For the text-containing cell, return its midpoint in [X, Y] coordinate format. 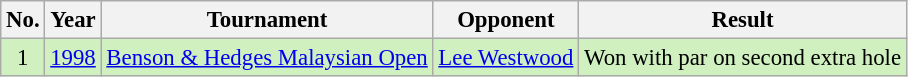
1 [23, 58]
Won with par on second extra hole [743, 58]
Tournament [267, 20]
1998 [73, 58]
Year [73, 20]
Opponent [506, 20]
No. [23, 20]
Result [743, 20]
Benson & Hedges Malaysian Open [267, 58]
Lee Westwood [506, 58]
